Extract the [x, y] coordinate from the center of the cell holding the provided text.  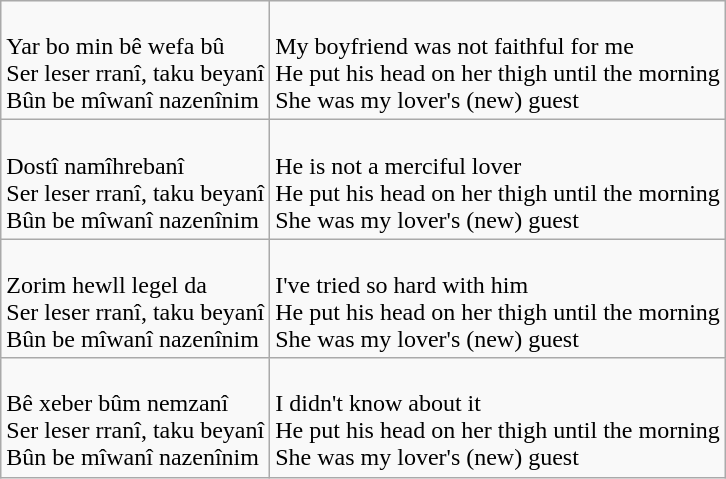
I've tried so hard with him He put his head on her thigh until the morning She was my lover's (new) guest [498, 298]
Bê xeber bûm nemzanî Ser leser rranî, taku beyanî Bûn be mîwanî nazenînim [136, 418]
Yar bo min bê wefa bû Ser leser rranî, taku beyanî Bûn be mîwanî nazenînim [136, 60]
My boyfriend was not faithful for me He put his head on her thigh until the morning She was my lover's (new) guest [498, 60]
Zorim hewll legel da Ser leser rranî, taku beyanî Bûn be mîwanî nazenînim [136, 298]
Dostî namîhrebanî Ser leser rranî, taku beyanî Bûn be mîwanî nazenînim [136, 180]
I didn't know about it He put his head on her thigh until the morning She was my lover's (new) guest [498, 418]
He is not a merciful lover He put his head on her thigh until the morning She was my lover's (new) guest [498, 180]
